Extract the [X, Y] coordinate from the center of the cell holding the provided text.  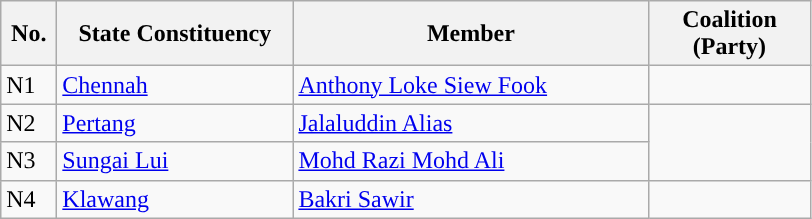
Chennah [175, 85]
Klawang [175, 199]
Coalition (Party) [730, 34]
Jalaluddin Alias [471, 123]
N1 [29, 85]
N3 [29, 161]
State Constituency [175, 34]
Member [471, 34]
Sungai Lui [175, 161]
Anthony Loke Siew Fook [471, 85]
Pertang [175, 123]
N4 [29, 199]
Mohd Razi Mohd Ali [471, 161]
Bakri Sawir [471, 199]
No. [29, 34]
N2 [29, 123]
